Capture the cell that displays the provided text and extract its [x, y] central coordinate. 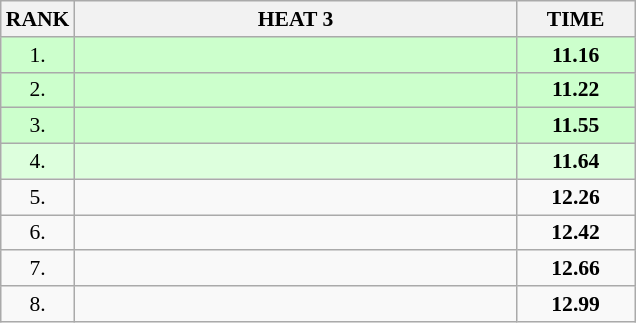
12.66 [576, 269]
11.64 [576, 162]
11.55 [576, 126]
1. [38, 55]
RANK [38, 19]
12.26 [576, 197]
4. [38, 162]
HEAT 3 [295, 19]
6. [38, 233]
2. [38, 90]
11.22 [576, 90]
8. [38, 304]
11.16 [576, 55]
5. [38, 197]
7. [38, 269]
12.99 [576, 304]
TIME [576, 19]
3. [38, 126]
12.42 [576, 233]
